Pinpoint the cell where the given text exists, returning its (X, Y) midpoint coordinate. 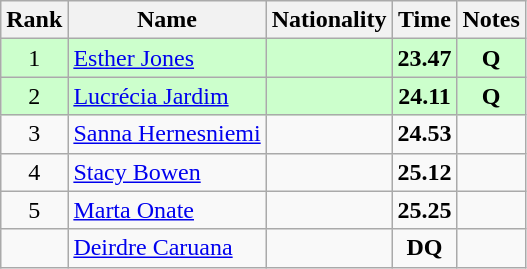
Lucrécia Jardim (167, 96)
1 (34, 58)
Notes (491, 20)
4 (34, 172)
25.12 (424, 172)
Sanna Hernesniemi (167, 134)
5 (34, 210)
Esther Jones (167, 58)
Rank (34, 20)
23.47 (424, 58)
Time (424, 20)
Deirdre Caruana (167, 248)
Nationality (329, 20)
25.25 (424, 210)
Stacy Bowen (167, 172)
Marta Onate (167, 210)
DQ (424, 248)
24.53 (424, 134)
24.11 (424, 96)
2 (34, 96)
Name (167, 20)
3 (34, 134)
